From the cell containing the given text, extract its center point as (x, y) coordinate. 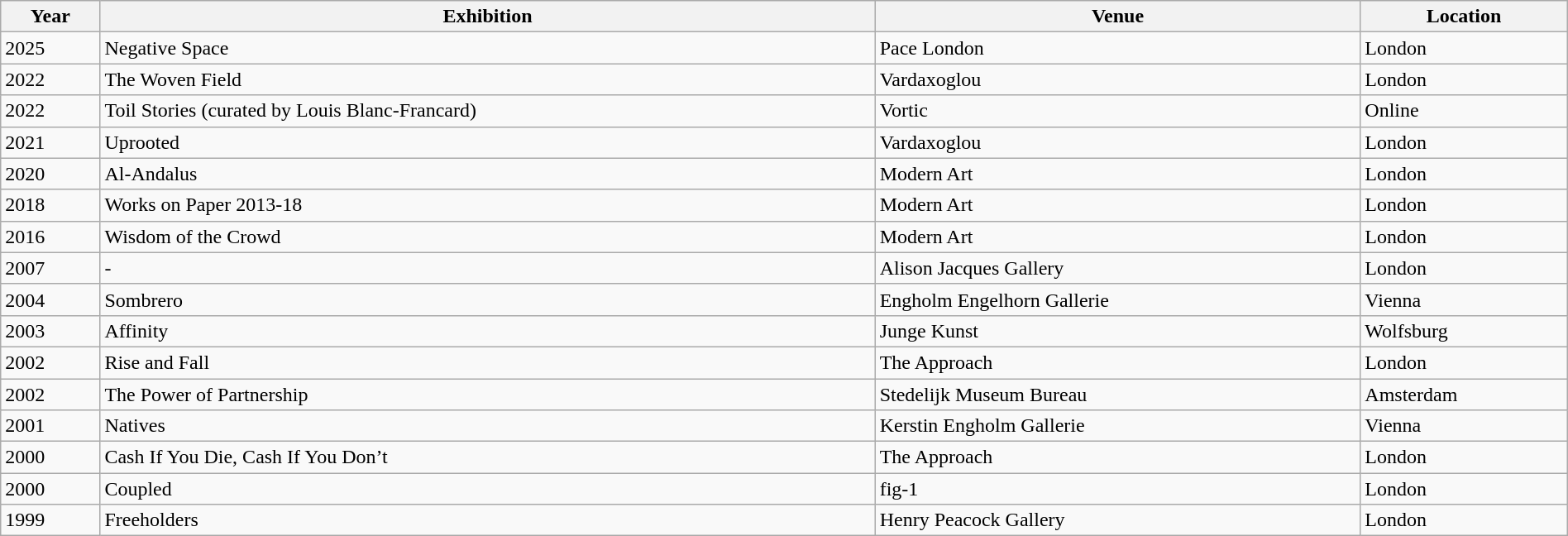
Wisdom of the Crowd (488, 237)
2020 (50, 174)
Uprooted (488, 142)
2016 (50, 237)
Pace London (1118, 48)
Exhibition (488, 17)
Online (1464, 111)
2018 (50, 205)
Venue (1118, 17)
Cash If You Die, Cash If You Don’t (488, 457)
The Power of Partnership (488, 395)
1999 (50, 520)
Year (50, 17)
Natives (488, 426)
Coupled (488, 489)
Alison Jacques Gallery (1118, 268)
- (488, 268)
Works on Paper 2013-18 (488, 205)
Kerstin Engholm Gallerie (1118, 426)
Freeholders (488, 520)
2007 (50, 268)
Rise and Fall (488, 362)
fig-1 (1118, 489)
2004 (50, 299)
Stedelijk Museum Bureau (1118, 395)
Affinity (488, 331)
2001 (50, 426)
2021 (50, 142)
2003 (50, 331)
Negative Space (488, 48)
Toil Stories (curated by Louis Blanc-Francard) (488, 111)
2025 (50, 48)
Amsterdam (1464, 395)
Junge Kunst (1118, 331)
Al-Andalus (488, 174)
Vortic (1118, 111)
Wolfsburg (1464, 331)
The Woven Field (488, 79)
Henry Peacock Gallery (1118, 520)
Location (1464, 17)
Sombrero (488, 299)
Engholm Engelhorn Gallerie (1118, 299)
